Output the [x, y] coordinate of the center of the cell containing the given text.  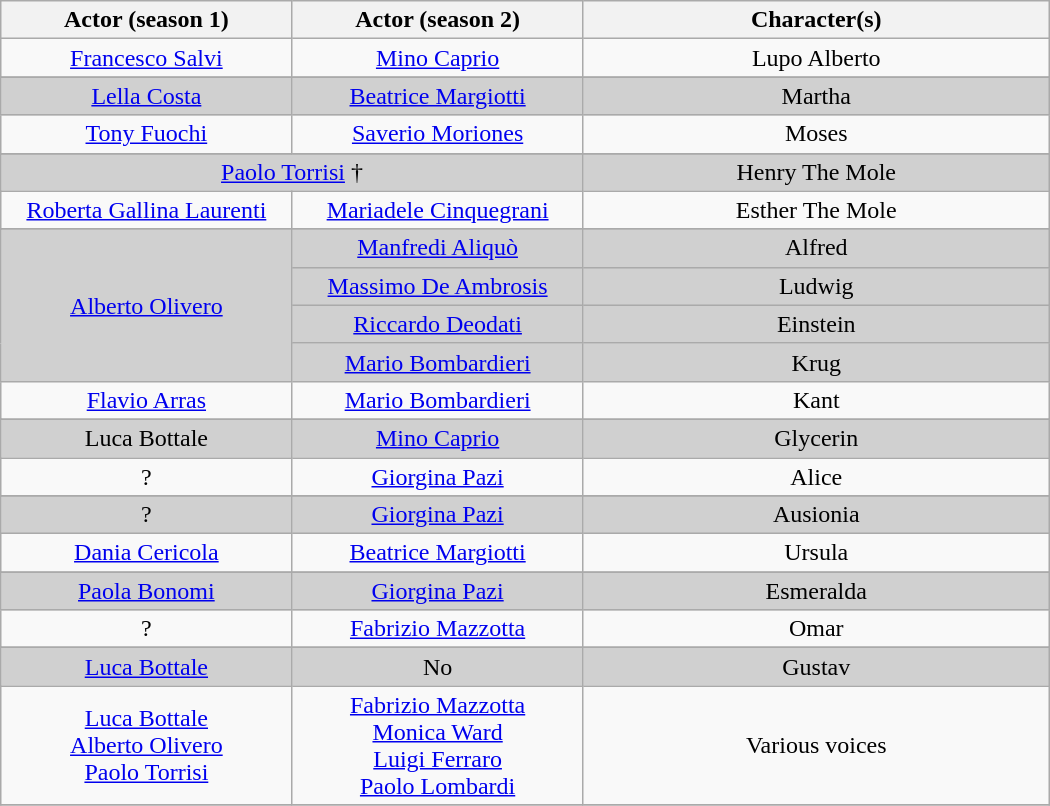
Moses [816, 134]
Manfredi Aliquò [438, 248]
Roberta Gallina Laurenti [146, 210]
Luca BottaleAlberto OliveroPaolo Torrisi [146, 746]
No [438, 667]
Omar [816, 629]
Esther The Mole [816, 210]
Lella Costa [146, 96]
Fabrizio Mazzotta [438, 629]
Fabrizio MazzottaMonica WardLuigi FerraroPaolo Lombardi [438, 746]
Saverio Moriones [438, 134]
Paola Bonomi [146, 591]
Actor (season 1) [146, 20]
Esmeralda [816, 591]
Martha [816, 96]
Alice [816, 477]
Alfred [816, 248]
Riccardo Deodati [438, 324]
Ursula [816, 553]
Various voices [816, 746]
Ludwig [816, 286]
Henry The Mole [816, 172]
Tony Fuochi [146, 134]
Francesco Salvi [146, 58]
Mariadele Cinquegrani [438, 210]
Flavio Arras [146, 400]
Actor (season 2) [438, 20]
Kant [816, 400]
Lupo Alberto [816, 58]
Krug [816, 362]
Character(s) [816, 20]
Ausionia [816, 515]
Massimo De Ambrosis [438, 286]
Gustav [816, 667]
Alberto Olivero [146, 305]
Paolo Torrisi † [292, 172]
Dania Cericola [146, 553]
Einstein [816, 324]
Glycerin [816, 438]
